For the text-containing cell, return its midpoint in [x, y] coordinate format. 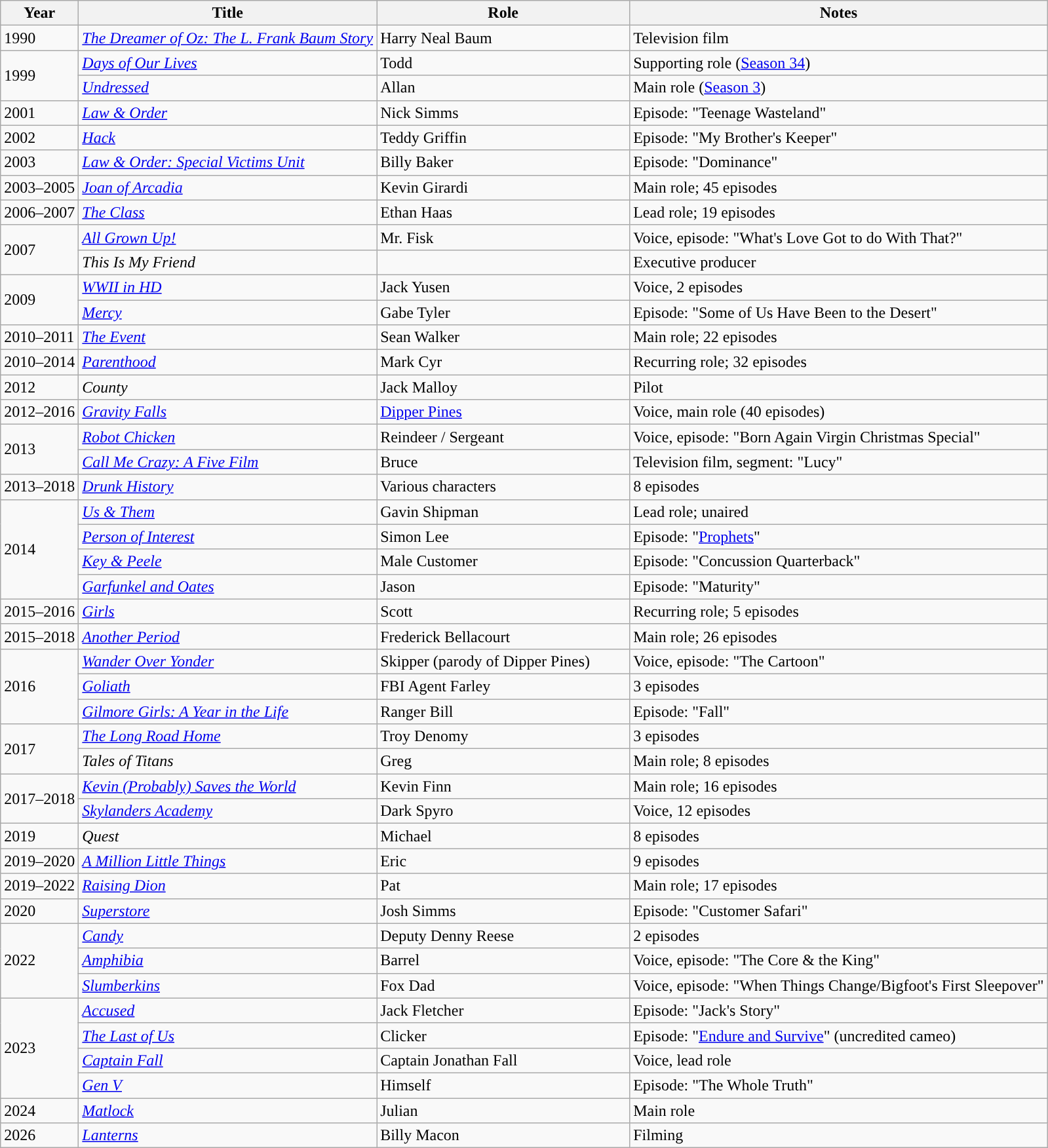
2012 [39, 387]
2024 [39, 1111]
Drunk History [228, 487]
Main role [839, 1111]
Captain Fall [228, 1060]
Role [503, 13]
Voice, 12 episodes [839, 811]
Josh Simms [503, 911]
Main role (Season 3) [839, 88]
Voice, episode: "Born Again Virgin Christmas Special" [839, 437]
County [228, 387]
2019–2022 [39, 886]
2023 [39, 1048]
Amphibia [228, 961]
Accused [228, 1010]
Person of Interest [228, 537]
Television film, segment: "Lucy" [839, 462]
2012–2016 [39, 412]
2003 [39, 163]
Gabe Tyler [503, 313]
The Long Road Home [228, 737]
Lead role; unaired [839, 512]
Gen V [228, 1085]
Ranger Bill [503, 711]
Jack Malloy [503, 387]
Executive producer [839, 262]
Jack Fletcher [503, 1010]
2007 [39, 250]
2020 [39, 911]
Voice, episode: "What's Love Got to do With That?" [839, 237]
Supporting role (Season 34) [839, 63]
Lead role; 19 episodes [839, 212]
2022 [39, 961]
Garfunkel and Oates [228, 586]
Voice, episode: "The Cartoon" [839, 661]
Main role; 26 episodes [839, 636]
2013 [39, 450]
Television film [839, 38]
WWII in HD [228, 287]
Joan of Arcadia [228, 187]
Lanterns [228, 1136]
Main role; 8 episodes [839, 761]
Troy Denomy [503, 737]
Allan [503, 88]
Filming [839, 1136]
Episode: "The Whole Truth" [839, 1085]
2010–2014 [39, 362]
Law & Order [228, 113]
Male Customer [503, 562]
Greg [503, 761]
Various characters [503, 487]
This Is My Friend [228, 262]
Candy [228, 936]
Clicker [503, 1035]
Episode: "Prophets" [839, 537]
Gilmore Girls: A Year in the Life [228, 711]
Undressed [228, 88]
Mark Cyr [503, 362]
Robot Chicken [228, 437]
Barrel [503, 961]
2014 [39, 549]
Teddy Griffin [503, 138]
2017 [39, 749]
Main role; 16 episodes [839, 786]
9 episodes [839, 861]
Another Period [228, 636]
Key & Peele [228, 562]
Main role; 45 episodes [839, 187]
Michael [503, 836]
Recurring role; 5 episodes [839, 611]
Nick Simms [503, 113]
Harry Neal Baum [503, 38]
Notes [839, 13]
Todd [503, 63]
The Dreamer of Oz: The L. Frank Baum Story [228, 38]
Gravity Falls [228, 412]
Episode: "Dominance" [839, 163]
The Last of Us [228, 1035]
2 episodes [839, 936]
Episode: "Concussion Quarterback" [839, 562]
Tales of Titans [228, 761]
The Event [228, 337]
Days of Our Lives [228, 63]
Jack Yusen [503, 287]
2019 [39, 836]
Superstore [228, 911]
Sean Walker [503, 337]
Parenthood [228, 362]
Eric [503, 861]
2006–2007 [39, 212]
Us & Them [228, 512]
Main role; 17 episodes [839, 886]
2017–2018 [39, 799]
Skylanders Academy [228, 811]
Julian [503, 1111]
2019–2020 [39, 861]
Mercy [228, 313]
Voice, episode: "The Core & the King" [839, 961]
Episode: "Jack's Story" [839, 1010]
Wander Over Yonder [228, 661]
All Grown Up! [228, 237]
Episode: "Fall" [839, 711]
2009 [39, 299]
1990 [39, 38]
Bruce [503, 462]
The Class [228, 212]
2003–2005 [39, 187]
Captain Jonathan Fall [503, 1060]
Hack [228, 138]
Episode: "Endure and Survive" (uncredited cameo) [839, 1035]
Goliath [228, 686]
2026 [39, 1136]
FBI Agent Farley [503, 686]
A Million Little Things [228, 861]
Voice, main role (40 episodes) [839, 412]
Episode: "Customer Safari" [839, 911]
Voice, 2 episodes [839, 287]
Law & Order: Special Victims Unit [228, 163]
Matlock [228, 1111]
Billy Baker [503, 163]
Episode: "My Brother's Keeper" [839, 138]
Episode: "Maturity" [839, 586]
Reindeer / Sergeant [503, 437]
Himself [503, 1085]
2010–2011 [39, 337]
2015–2016 [39, 611]
Skipper (parody of Dipper Pines) [503, 661]
Recurring role; 32 episodes [839, 362]
Billy Macon [503, 1136]
Year [39, 13]
2015–2018 [39, 636]
Title [228, 13]
Slumberkins [228, 985]
Fox Dad [503, 985]
2013–2018 [39, 487]
Girls [228, 611]
Mr. Fisk [503, 237]
Dark Spyro [503, 811]
Quest [228, 836]
Voice, episode: "When Things Change/Bigfoot's First Sleepover" [839, 985]
2001 [39, 113]
Frederick Bellacourt [503, 636]
Kevin Girardi [503, 187]
Voice, lead role [839, 1060]
Pat [503, 886]
Scott [503, 611]
1999 [39, 75]
2016 [39, 686]
Kevin Finn [503, 786]
Jason [503, 586]
Episode: "Teenage Wasteland" [839, 113]
Main role; 22 episodes [839, 337]
Call Me Crazy: A Five Film [228, 462]
Raising Dion [228, 886]
Simon Lee [503, 537]
Episode: "Some of Us Have Been to the Desert" [839, 313]
Gavin Shipman [503, 512]
Pilot [839, 387]
Dipper Pines [503, 412]
Deputy Denny Reese [503, 936]
Kevin (Probably) Saves the World [228, 786]
2002 [39, 138]
Ethan Haas [503, 212]
